Return the (X, Y) coordinate for the center point of the cell that contains the specified text.  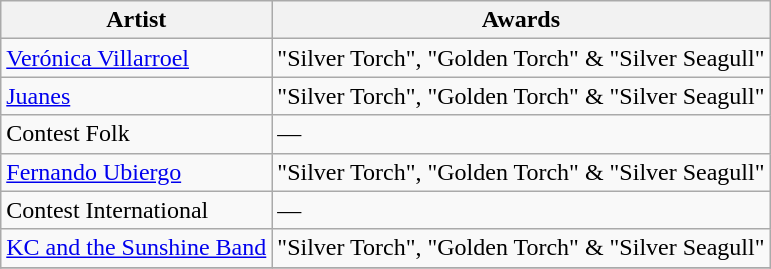
Awards (521, 20)
Contest International (136, 210)
KC and the Sunshine Band (136, 248)
Artist (136, 20)
Fernando Ubiergo (136, 172)
Juanes (136, 96)
Contest Folk (136, 134)
Verónica Villarroel (136, 58)
